Provide the (x, y) coordinate of the cell's center where the given text is located.  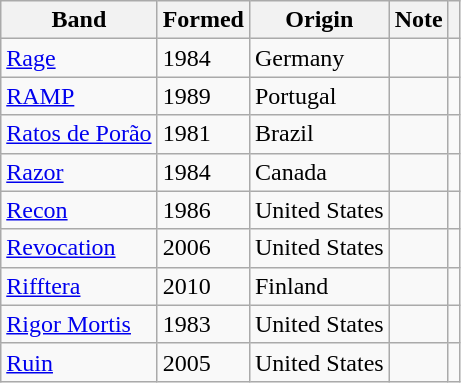
Revocation (79, 248)
Ratos de Porão (79, 134)
Portugal (319, 96)
Ruin (79, 362)
1986 (203, 210)
2010 (203, 286)
Razor (79, 172)
2005 (203, 362)
Formed (203, 20)
Rifftera (79, 286)
Finland (319, 286)
Origin (319, 20)
1989 (203, 96)
Rigor Mortis (79, 324)
Note (418, 20)
Germany (319, 58)
RAMP (79, 96)
1983 (203, 324)
Canada (319, 172)
Recon (79, 210)
2006 (203, 248)
Rage (79, 58)
1981 (203, 134)
Band (79, 20)
Brazil (319, 134)
